Output the [x, y] coordinate of the center of the cell containing the given text.  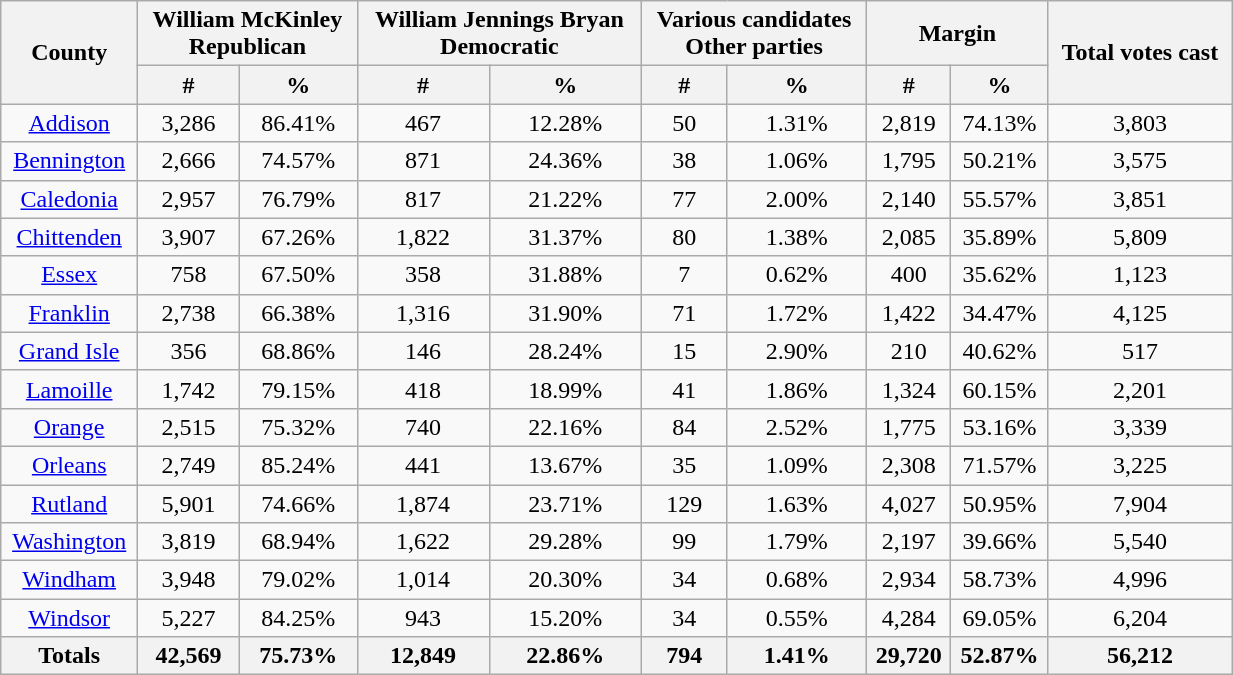
2,201 [1140, 389]
Orleans [70, 465]
22.86% [566, 656]
71.57% [1000, 465]
35 [684, 465]
0.62% [797, 275]
3,851 [1140, 199]
2.90% [797, 351]
1.31% [797, 123]
794 [684, 656]
2.52% [797, 427]
Windham [70, 580]
1,795 [908, 161]
39.66% [1000, 542]
Essex [70, 275]
210 [908, 351]
441 [423, 465]
23.71% [566, 503]
3,948 [189, 580]
Caledonia [70, 199]
4,996 [1140, 580]
50.95% [1000, 503]
2,934 [908, 580]
817 [423, 199]
5,809 [1140, 237]
Various candidatesOther parties [754, 34]
1.79% [797, 542]
2,308 [908, 465]
County [70, 52]
67.26% [298, 237]
80 [684, 237]
2,738 [189, 313]
467 [423, 123]
Franklin [70, 313]
12,849 [423, 656]
50.21% [1000, 161]
68.94% [298, 542]
2,140 [908, 199]
1,775 [908, 427]
Washington [70, 542]
4,027 [908, 503]
7 [684, 275]
Chittenden [70, 237]
Addison [70, 123]
1,324 [908, 389]
1.41% [797, 656]
Bennington [70, 161]
2,085 [908, 237]
31.88% [566, 275]
76.79% [298, 199]
66.38% [298, 313]
418 [423, 389]
2,957 [189, 199]
3,819 [189, 542]
3,907 [189, 237]
1,822 [423, 237]
146 [423, 351]
William Jennings BryanDemocratic [499, 34]
4,125 [1140, 313]
5,227 [189, 618]
40.62% [1000, 351]
Total votes cast [1140, 52]
35.89% [1000, 237]
84 [684, 427]
129 [684, 503]
0.68% [797, 580]
1,422 [908, 313]
28.24% [566, 351]
1,622 [423, 542]
Margin [957, 34]
74.57% [298, 161]
13.67% [566, 465]
53.16% [1000, 427]
758 [189, 275]
69.05% [1000, 618]
42,569 [189, 656]
38 [684, 161]
7,904 [1140, 503]
943 [423, 618]
6,204 [1140, 618]
3,803 [1140, 123]
50 [684, 123]
15.20% [566, 618]
358 [423, 275]
Windsor [70, 618]
79.15% [298, 389]
740 [423, 427]
18.99% [566, 389]
86.41% [298, 123]
52.87% [1000, 656]
Orange [70, 427]
400 [908, 275]
Grand Isle [70, 351]
1.72% [797, 313]
85.24% [298, 465]
William McKinleyRepublican [248, 34]
60.15% [1000, 389]
12.28% [566, 123]
1.38% [797, 237]
75.32% [298, 427]
24.36% [566, 161]
1,014 [423, 580]
Rutland [70, 503]
22.16% [566, 427]
1,874 [423, 503]
3,286 [189, 123]
1,316 [423, 313]
2,666 [189, 161]
2,515 [189, 427]
34.47% [1000, 313]
20.30% [566, 580]
67.50% [298, 275]
75.73% [298, 656]
15 [684, 351]
871 [423, 161]
2,749 [189, 465]
31.90% [566, 313]
84.25% [298, 618]
Lamoille [70, 389]
35.62% [1000, 275]
56,212 [1140, 656]
1,123 [1140, 275]
71 [684, 313]
1,742 [189, 389]
2,819 [908, 123]
68.86% [298, 351]
77 [684, 199]
1.09% [797, 465]
5,540 [1140, 542]
74.13% [1000, 123]
0.55% [797, 618]
29,720 [908, 656]
3,225 [1140, 465]
4,284 [908, 618]
Totals [70, 656]
3,339 [1140, 427]
21.22% [566, 199]
5,901 [189, 503]
517 [1140, 351]
79.02% [298, 580]
356 [189, 351]
1.86% [797, 389]
29.28% [566, 542]
41 [684, 389]
58.73% [1000, 580]
2,197 [908, 542]
31.37% [566, 237]
99 [684, 542]
74.66% [298, 503]
1.63% [797, 503]
1.06% [797, 161]
55.57% [1000, 199]
2.00% [797, 199]
3,575 [1140, 161]
